Return [x, y] of the center of cell containing provided text 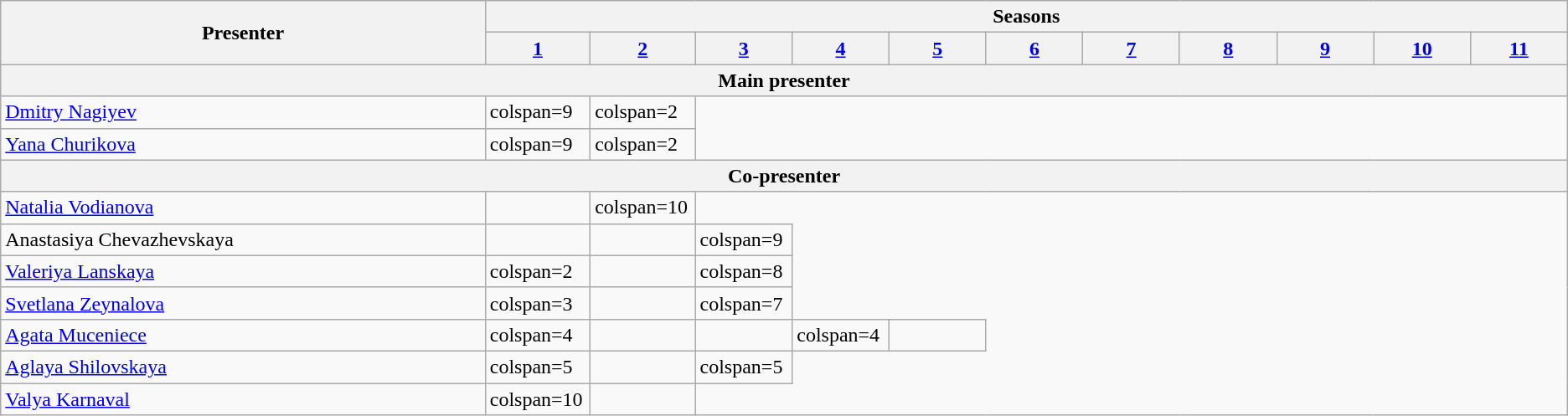
Aglaya Shilovskaya [243, 367]
8 [1228, 49]
colspan=7 [744, 303]
Agata Muceniece [243, 335]
7 [1132, 49]
2 [643, 49]
colspan=8 [744, 271]
Anastasiya Chevazhevskaya [243, 239]
5 [937, 49]
Presenter [243, 33]
11 [1519, 49]
Valeriya Lanskaya [243, 271]
1 [538, 49]
9 [1325, 49]
Co-presenter [784, 176]
10 [1422, 49]
3 [744, 49]
Main presenter [784, 80]
Valya Karnaval [243, 399]
Svetlana Zeynalova [243, 303]
4 [841, 49]
colspan=3 [538, 303]
Yana Churikova [243, 144]
Seasons [1026, 17]
Dmitry Nagiyev [243, 112]
6 [1034, 49]
Natalia Vodianova [243, 208]
